Determine the [X, Y] coordinate at the center of the cell enclosing the given text.  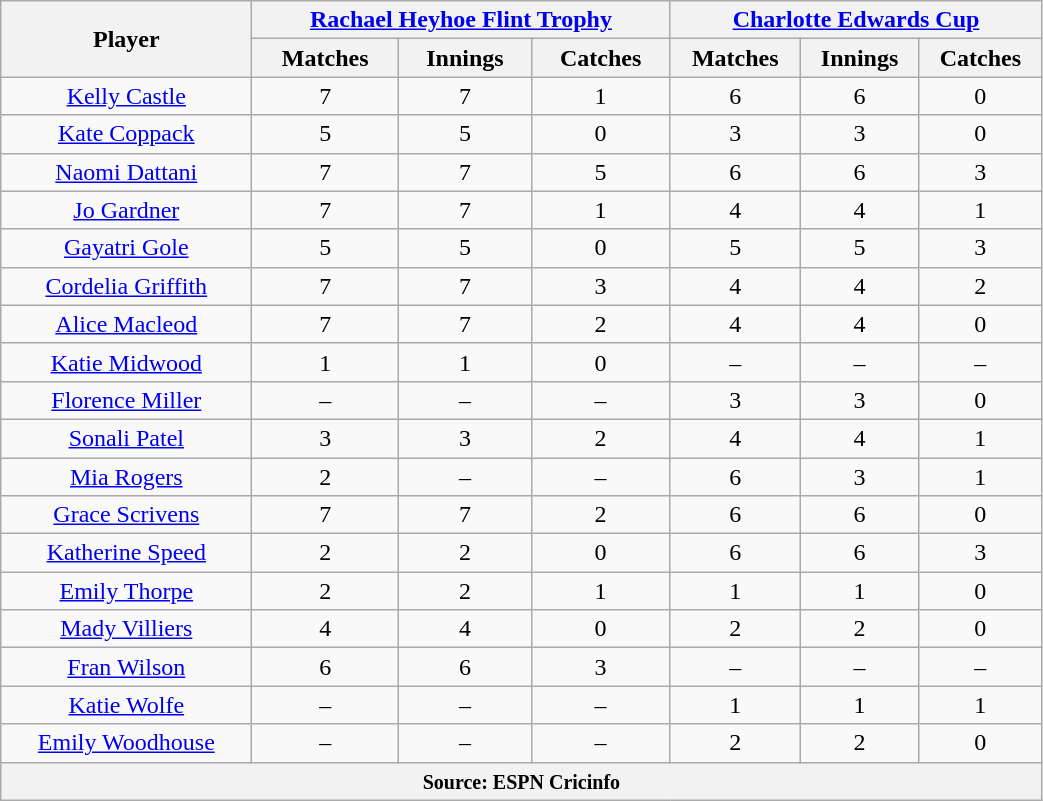
Katherine Speed [126, 553]
Gayatri Gole [126, 248]
Sonali Patel [126, 438]
Fran Wilson [126, 667]
Emily Thorpe [126, 591]
Kelly Castle [126, 96]
Source: ESPN Cricinfo [522, 781]
Florence Miller [126, 400]
Cordelia Griffith [126, 286]
Katie Wolfe [126, 705]
Rachael Heyhoe Flint Trophy [461, 20]
Charlotte Edwards Cup [856, 20]
Mia Rogers [126, 477]
Mady Villiers [126, 629]
Naomi Dattani [126, 172]
Kate Coppack [126, 134]
Player [126, 39]
Alice Macleod [126, 324]
Katie Midwood [126, 362]
Emily Woodhouse [126, 743]
Jo Gardner [126, 210]
Grace Scrivens [126, 515]
